Search for the cell housing the specified text and yield its (X, Y) center coordinate. 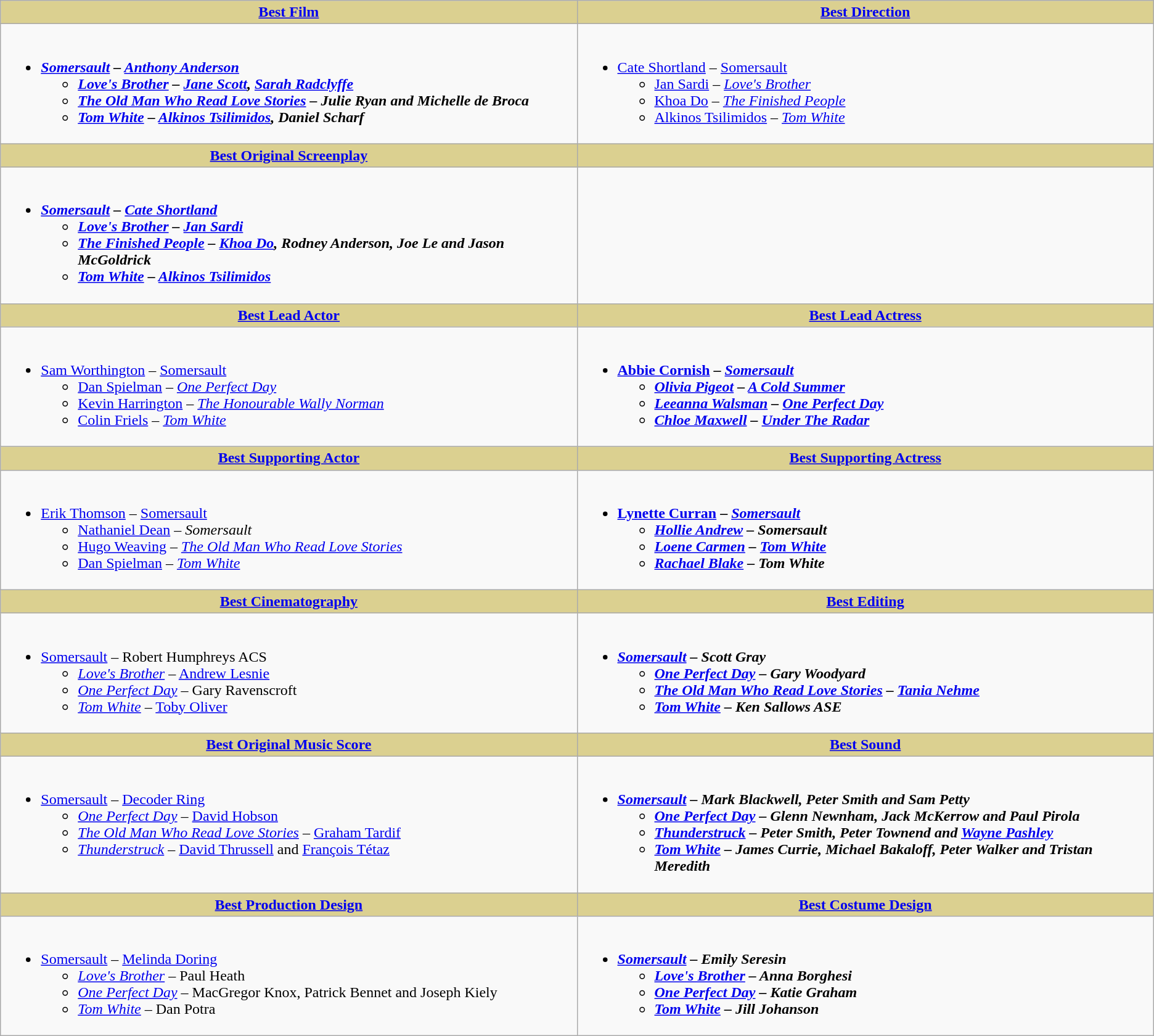
Best Original Screenplay (288, 155)
Best Costume Design (865, 905)
Sam Worthington – SomersaultDan Spielman – One Perfect DayKevin Harrington – The Honourable Wally NormanColin Friels – Tom White (288, 387)
Best Direction (865, 12)
Somersault – Melinda DoringLove's Brother – Paul HeathOne Perfect Day – MacGregor Knox, Patrick Bennet and Joseph KielyTom White – Dan Potra (288, 976)
Somersault – Scott GrayOne Perfect Day – Gary WoodyardThe Old Man Who Read Love Stories – Tania NehmeTom White – Ken Sallows ASE (865, 673)
Best Sound (865, 744)
Lynette Curran – SomersaultHollie Andrew – SomersaultLoene Carmen – Tom WhiteRachael Blake – Tom White (865, 530)
Best Lead Actor (288, 315)
Erik Thomson – SomersaultNathaniel Dean – SomersaultHugo Weaving – The Old Man Who Read Love StoriesDan Spielman – Tom White (288, 530)
Best Supporting Actress (865, 458)
Abbie Cornish – SomersaultOlivia Pigeot – A Cold SummerLeeanna Walsman – One Perfect DayChloe Maxwell – Under The Radar (865, 387)
Best Supporting Actor (288, 458)
Best Film (288, 12)
Best Cinematography (288, 601)
Somersault – Emily SeresinLove's Brother – Anna BorghesiOne Perfect Day – Katie GrahamTom White – Jill Johanson (865, 976)
Best Original Music Score (288, 744)
Cate Shortland – SomersaultJan Sardi – Love's BrotherKhoa Do – The Finished PeopleAlkinos Tsilimidos – Tom White (865, 84)
Somersault – Robert Humphreys ACSLove's Brother – Andrew LesnieOne Perfect Day – Gary RavenscroftTom White – Toby Oliver (288, 673)
Best Production Design (288, 905)
Best Lead Actress (865, 315)
Best Editing (865, 601)
